Scan for the cell matching the given text and deliver its (X, Y) coordinate at center. 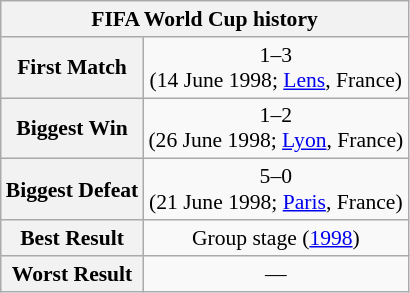
Best Result (72, 238)
Group stage (1998) (276, 238)
First Match (72, 68)
— (276, 274)
Biggest Win (72, 128)
Biggest Defeat (72, 190)
1–3 (14 June 1998; Lens, France) (276, 68)
5–0 (21 June 1998; Paris, France) (276, 190)
Worst Result (72, 274)
FIFA World Cup history (205, 19)
1–2 (26 June 1998; Lyon, France) (276, 128)
